Capture the cell that displays the provided text and extract its (x, y) central coordinate. 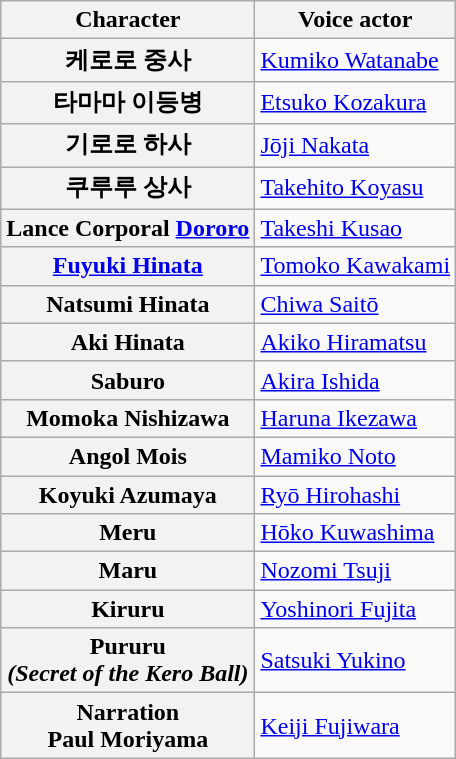
타마마 이등병 (128, 102)
Takeshi Kusao (356, 228)
Keiji Fujiwara (356, 726)
Kiruru (128, 609)
Ryō Hirohashi (356, 495)
Yoshinori Fujita (356, 609)
Natsumi Hinata (128, 304)
Etsuko Kozakura (356, 102)
Meru (128, 533)
Character (128, 20)
Akira Ishida (356, 380)
기로로 하사 (128, 146)
Takehito Koyasu (356, 188)
케로로 중사 (128, 60)
Momoka Nishizawa (128, 418)
Jōji Nakata (356, 146)
Hōko Kuwashima (356, 533)
Voice actor (356, 20)
Mamiko Noto (356, 456)
Nozomi Tsuji (356, 571)
Lance Corporal Dororo (128, 228)
NarrationPaul Moriyama (128, 726)
쿠루루 상사 (128, 188)
Pururu(Secret of the Kero Ball) (128, 660)
Chiwa Saitō (356, 304)
Tomoko Kawakami (356, 266)
Satsuki Yukino (356, 660)
Aki Hinata (128, 342)
Saburo (128, 380)
Fuyuki Hinata (128, 266)
Angol Mois (128, 456)
Koyuki Azumaya (128, 495)
Kumiko Watanabe (356, 60)
Akiko Hiramatsu (356, 342)
Haruna Ikezawa (356, 418)
Maru (128, 571)
